Return the (x, y) coordinate for the center point of the cell that contains the specified text.  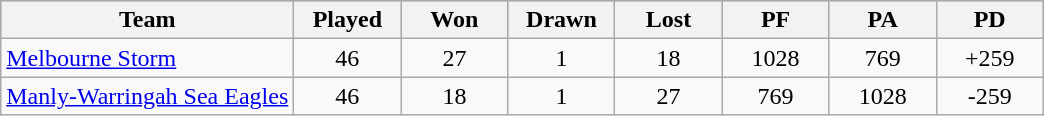
Manly-Warringah Sea Eagles (148, 96)
Won (454, 20)
PD (990, 20)
Played (348, 20)
-259 (990, 96)
PF (776, 20)
PA (882, 20)
Drawn (562, 20)
Team (148, 20)
+259 (990, 58)
Lost (668, 20)
Melbourne Storm (148, 58)
